Provide the (X, Y) coordinate of the cell's center where the given text is located.  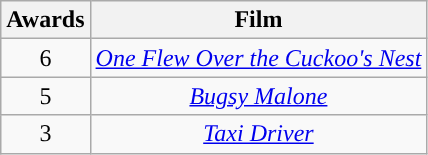
5 (46, 96)
Taxi Driver (258, 134)
Bugsy Malone (258, 96)
One Flew Over the Cuckoo's Nest (258, 58)
Film (258, 20)
6 (46, 58)
Awards (46, 20)
3 (46, 134)
